For the text-containing cell, return its midpoint in (X, Y) coordinate format. 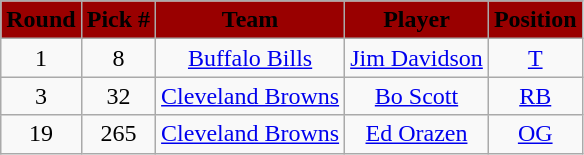
8 (118, 58)
Jim Davidson (417, 58)
Round (41, 20)
Team (250, 20)
RB (535, 96)
Buffalo Bills (250, 58)
265 (118, 134)
Pick # (118, 20)
32 (118, 96)
3 (41, 96)
T (535, 58)
19 (41, 134)
OG (535, 134)
1 (41, 58)
Bo Scott (417, 96)
Player (417, 20)
Position (535, 20)
Ed Orazen (417, 134)
